Identify which cell holds the provided text, then report its [X, Y] central coordinate. 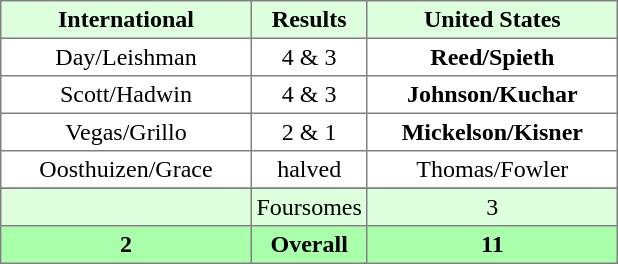
Results [309, 20]
halved [309, 170]
International [126, 20]
Oosthuizen/Grace [126, 170]
2 & 1 [309, 132]
Johnson/Kuchar [492, 95]
Overall [309, 245]
11 [492, 245]
United States [492, 20]
3 [492, 207]
Foursomes [309, 207]
Mickelson/Kisner [492, 132]
Reed/Spieth [492, 57]
2 [126, 245]
Scott/Hadwin [126, 95]
Thomas/Fowler [492, 170]
Vegas/Grillo [126, 132]
Day/Leishman [126, 57]
